Identify which cell holds the provided text, then report its [X, Y] central coordinate. 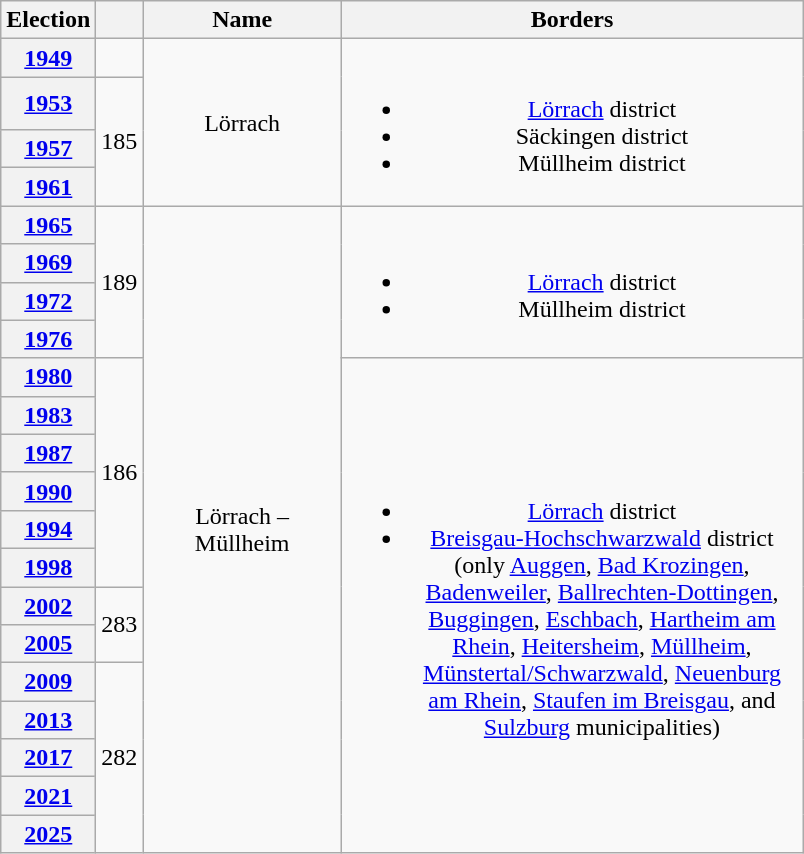
186 [120, 472]
2017 [48, 758]
Name [242, 20]
1965 [48, 225]
1980 [48, 377]
1994 [48, 529]
2009 [48, 682]
1949 [48, 58]
1998 [48, 567]
2013 [48, 720]
1990 [48, 491]
Election [48, 20]
2005 [48, 644]
Lörrach districtSäckingen districtMüllheim district [572, 122]
Lörrach – Müllheim [242, 530]
1953 [48, 104]
2002 [48, 605]
185 [120, 142]
282 [120, 758]
189 [120, 282]
2025 [48, 834]
Lörrach [242, 122]
1957 [48, 149]
Lörrach districtMüllheim district [572, 282]
1976 [48, 339]
1969 [48, 263]
2021 [48, 796]
1987 [48, 453]
Borders [572, 20]
1972 [48, 301]
283 [120, 624]
1983 [48, 415]
1961 [48, 187]
